Output the [X, Y] coordinate of the center of the cell containing the given text.  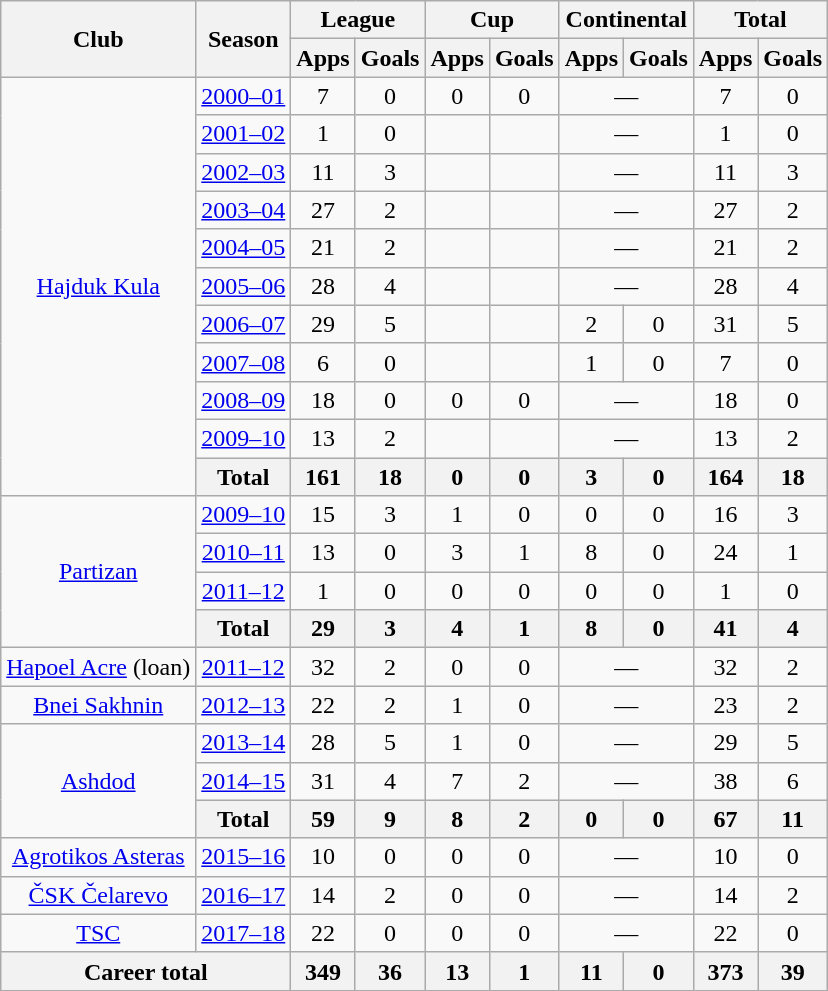
15 [323, 515]
Cup [492, 20]
2006–07 [244, 324]
2001–02 [244, 134]
Bnei Sakhnin [98, 705]
23 [725, 705]
38 [725, 781]
2000–01 [244, 96]
2013–14 [244, 743]
TSC [98, 933]
9 [390, 819]
Partizan [98, 572]
161 [323, 477]
Season [244, 39]
24 [725, 553]
2007–08 [244, 362]
16 [725, 515]
67 [725, 819]
2008–09 [244, 400]
League [358, 20]
164 [725, 477]
2003–04 [244, 210]
Ashdod [98, 781]
Hapoel Acre (loan) [98, 667]
2014–15 [244, 781]
ČSK Čelarevo [98, 895]
59 [323, 819]
2015–16 [244, 857]
Agrotikos Asteras [98, 857]
2005–06 [244, 286]
39 [793, 971]
349 [323, 971]
2004–05 [244, 248]
Club [98, 39]
Continental [626, 20]
Career total [146, 971]
Hajduk Kula [98, 286]
36 [390, 971]
2002–03 [244, 172]
2016–17 [244, 895]
2010–11 [244, 553]
41 [725, 629]
2012–13 [244, 705]
373 [725, 971]
2017–18 [244, 933]
